Capture the cell that displays the provided text and extract its (x, y) central coordinate. 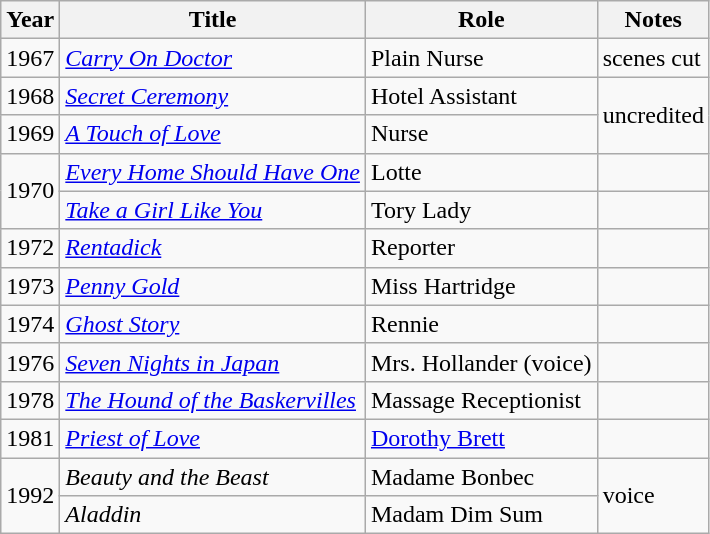
Take a Girl Like You (213, 210)
Miss Hartridge (481, 286)
Role (481, 20)
Priest of Love (213, 438)
scenes cut (653, 58)
Massage Receptionist (481, 400)
Madame Bonbec (481, 477)
1978 (30, 400)
Year (30, 20)
Tory Lady (481, 210)
Notes (653, 20)
Rennie (481, 324)
Plain Nurse (481, 58)
Dorothy Brett (481, 438)
Madam Dim Sum (481, 515)
Nurse (481, 134)
1973 (30, 286)
1967 (30, 58)
Title (213, 20)
Beauty and the Beast (213, 477)
Reporter (481, 248)
A Touch of Love (213, 134)
voice (653, 496)
1981 (30, 438)
Secret Ceremony (213, 96)
Rentadick (213, 248)
Mrs. Hollander (voice) (481, 362)
Every Home Should Have One (213, 172)
Penny Gold (213, 286)
1992 (30, 496)
Ghost Story (213, 324)
Seven Nights in Japan (213, 362)
The Hound of the Baskervilles (213, 400)
1974 (30, 324)
1968 (30, 96)
Hotel Assistant (481, 96)
1976 (30, 362)
1970 (30, 191)
Lotte (481, 172)
1972 (30, 248)
1969 (30, 134)
Carry On Doctor (213, 58)
uncredited (653, 115)
Aladdin (213, 515)
